Identify which cell holds the provided text, then report its (X, Y) central coordinate. 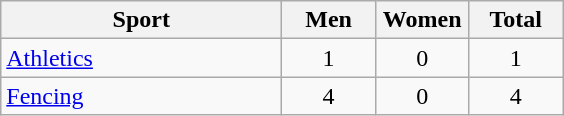
Women (422, 20)
Athletics (142, 58)
Fencing (142, 96)
Total (516, 20)
Men (329, 20)
Sport (142, 20)
